From the cell containing the given text, extract its center point as (X, Y) coordinate. 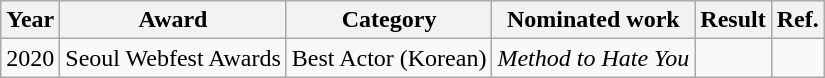
Best Actor (Korean) (389, 58)
Nominated work (594, 20)
Award (173, 20)
Ref. (798, 20)
Year (30, 20)
Category (389, 20)
Seoul Webfest Awards (173, 58)
Method to Hate You (594, 58)
Result (733, 20)
2020 (30, 58)
